Return the [X, Y] coordinate for the center point of the cell that contains the specified text.  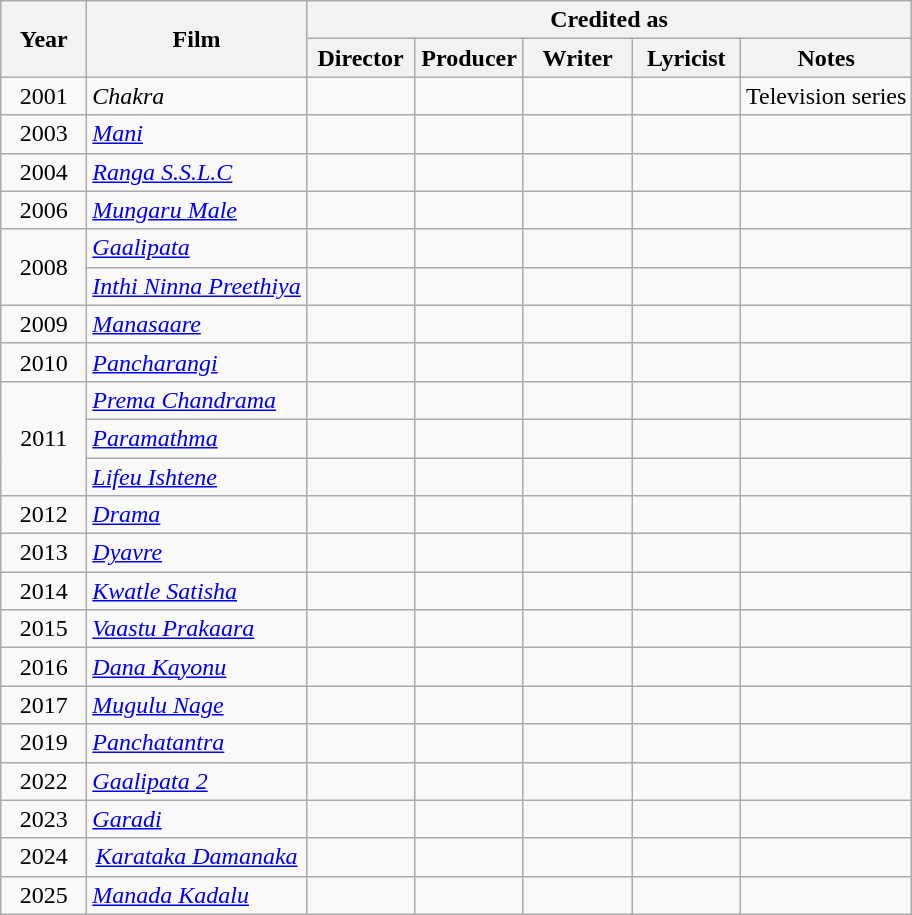
Karataka Damanaka [196, 857]
2009 [44, 324]
Ranga S.S.L.C [196, 172]
Paramathma [196, 438]
2016 [44, 667]
Credited as [609, 20]
Gaalipata 2 [196, 781]
2011 [44, 438]
2012 [44, 515]
2014 [44, 591]
Pancharangi [196, 362]
2019 [44, 743]
Year [44, 39]
Manasaare [196, 324]
2001 [44, 96]
Lyricist [686, 58]
2013 [44, 553]
Panchatantra [196, 743]
Garadi [196, 819]
Mani [196, 134]
Inthi Ninna Preethiya [196, 286]
Drama [196, 515]
Writer [578, 58]
Film [196, 39]
Notes [826, 58]
2024 [44, 857]
2008 [44, 267]
2025 [44, 895]
2010 [44, 362]
Lifeu Ishtene [196, 477]
2017 [44, 705]
Dyavre [196, 553]
2006 [44, 210]
Director [360, 58]
2004 [44, 172]
Dana Kayonu [196, 667]
Mungaru Male [196, 210]
Television series [826, 96]
Kwatle Satisha [196, 591]
Prema Chandrama [196, 400]
Chakra [196, 96]
Vaastu Prakaara [196, 629]
Mugulu Nage [196, 705]
2022 [44, 781]
2015 [44, 629]
2003 [44, 134]
Producer [470, 58]
2023 [44, 819]
Gaalipata [196, 248]
Manada Kadalu [196, 895]
